Find where the given text appears and provide that cell's center as [x, y] coordinate. 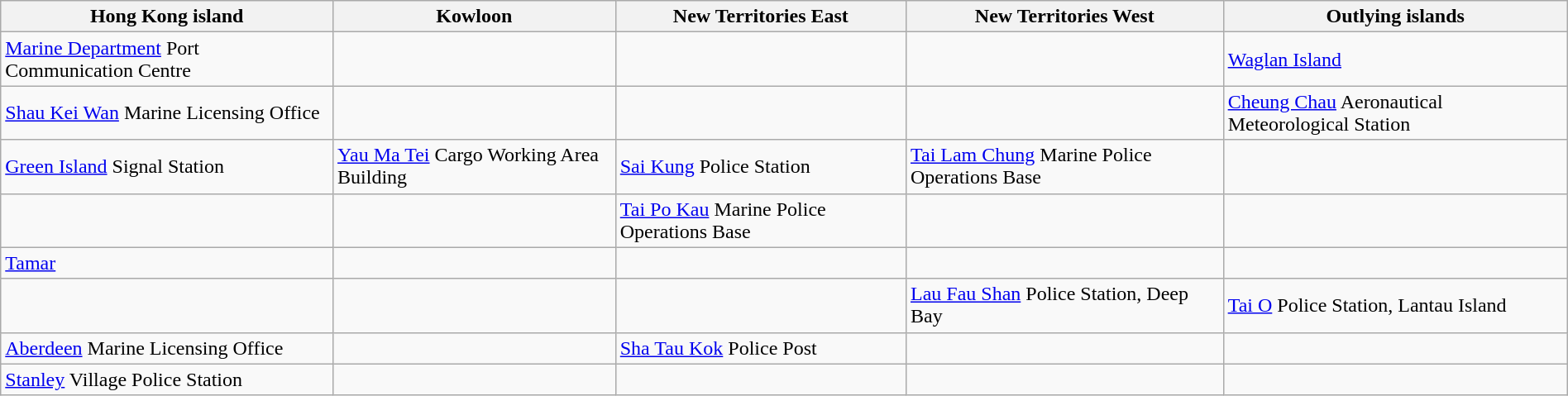
Shau Kei Wan Marine Licensing Office [167, 112]
Tai Po Kau Marine Police Operations Base [761, 220]
Green Island Signal Station [167, 167]
Cheung Chau Aeronautical Meteorological Station [1395, 112]
Aberdeen Marine Licensing Office [167, 348]
New Territories West [1064, 17]
Tai Lam Chung Marine Police Operations Base [1064, 167]
Lau Fau Shan Police Station, Deep Bay [1064, 306]
Waglan Island [1395, 60]
Outlying islands [1395, 17]
Kowloon [475, 17]
New Territories East [761, 17]
Tamar [167, 263]
Sha Tau Kok Police Post [761, 348]
Hong Kong island [167, 17]
Yau Ma Tei Cargo Working Area Building [475, 167]
Tai O Police Station, Lantau Island [1395, 306]
Marine Department Port Communication Centre [167, 60]
Stanley Village Police Station [167, 379]
Sai Kung Police Station [761, 167]
